Output the (x, y) coordinate of the center of the cell containing the given text.  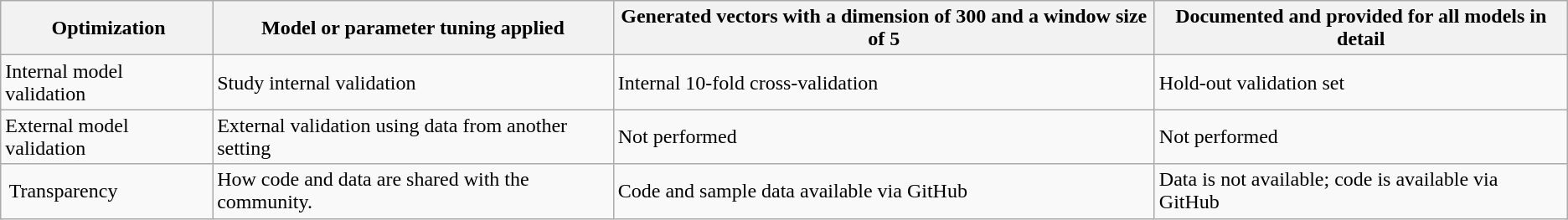
Internal model validation (107, 82)
Code and sample data available via GitHub (884, 191)
Generated vectors with a dimension of 300 and a window size of 5 (884, 28)
Model or parameter tuning applied (414, 28)
Data is not available; code is available via GitHub (1360, 191)
Internal 10-fold cross-validation (884, 82)
Optimization (107, 28)
Hold-out validation set (1360, 82)
Documented and provided for all models in detail (1360, 28)
External validation using data from another setting (414, 137)
How code and data are shared with the community. (414, 191)
Transparency (107, 191)
Study internal validation (414, 82)
External model validation (107, 137)
